Determine the (X, Y) coordinate at the center of the cell enclosing the given text.  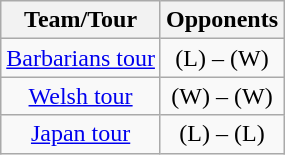
Opponents (222, 20)
(L) – (L) (222, 134)
Team/Tour (81, 20)
(L) – (W) (222, 58)
(W) – (W) (222, 96)
Barbarians tour (81, 58)
Welsh tour (81, 96)
Japan tour (81, 134)
